Capture the cell that displays the provided text and extract its (X, Y) central coordinate. 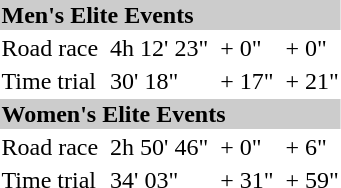
Time trial (50, 81)
Men's Elite Events (170, 15)
30' 18" (160, 81)
+ 6" (312, 147)
4h 12' 23" (160, 48)
2h 50' 46" (160, 147)
Women's Elite Events (170, 114)
+ 21" (312, 81)
+ 17" (247, 81)
